Detect which cell encompasses the target text, then output its [x, y] center coordinate. 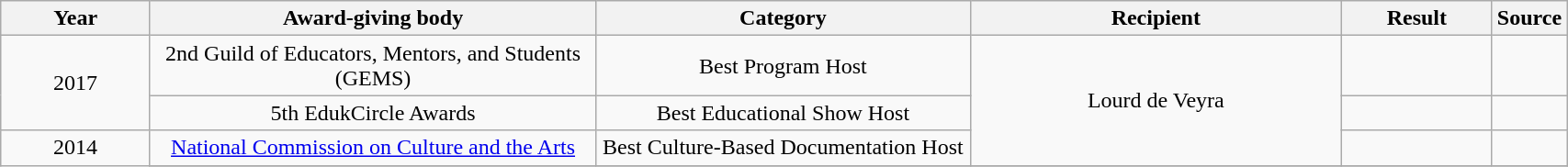
Best Program Host [784, 66]
Lourd de Veyra [1156, 101]
5th EdukCircle Awards [373, 113]
Award-giving body [373, 18]
2014 [75, 148]
2nd Guild of Educators, Mentors, and Students (GEMS) [373, 66]
National Commission on Culture and the Arts [373, 148]
Best Educational Show Host [784, 113]
Source [1529, 18]
Best Culture-Based Documentation Host [784, 148]
Result [1416, 18]
Recipient [1156, 18]
2017 [75, 83]
Category [784, 18]
Year [75, 18]
